From the cell containing the given text, extract its center point as [x, y] coordinate. 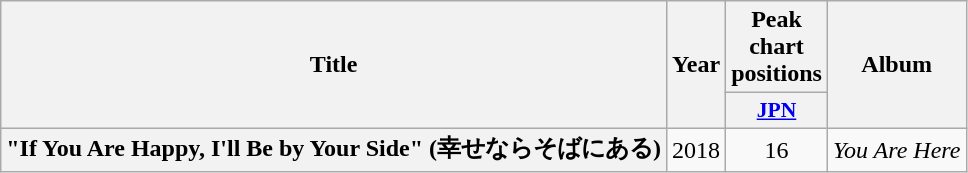
Year [696, 65]
You Are Here [896, 150]
"If You Are Happy, I'll Be by Your Side" (幸せならそばにある) [334, 150]
2018 [696, 150]
Peak chart positions [777, 47]
Album [896, 65]
JPN [777, 111]
Title [334, 65]
16 [777, 150]
